From the cell containing the given text, extract its center point as [x, y] coordinate. 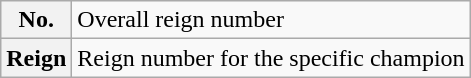
Overall reign number [271, 20]
Reign number for the specific champion [271, 58]
No. [36, 20]
Reign [36, 58]
